Search for the cell housing the specified text and yield its (X, Y) center coordinate. 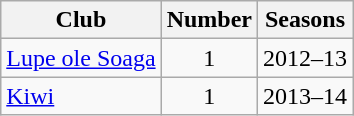
2013–14 (306, 96)
Lupe ole Soaga (81, 58)
Number (209, 20)
Seasons (306, 20)
Kiwi (81, 96)
2012–13 (306, 58)
Club (81, 20)
